Determine the (X, Y) coordinate at the center of the cell enclosing the given text.  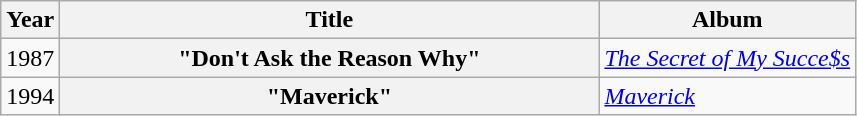
Year (30, 20)
The Secret of My Succe$s (728, 58)
Maverick (728, 96)
"Don't Ask the Reason Why" (330, 58)
"Maverick" (330, 96)
Album (728, 20)
1994 (30, 96)
Title (330, 20)
1987 (30, 58)
